Locate the cell with the specified text and output its (X, Y) center coordinate. 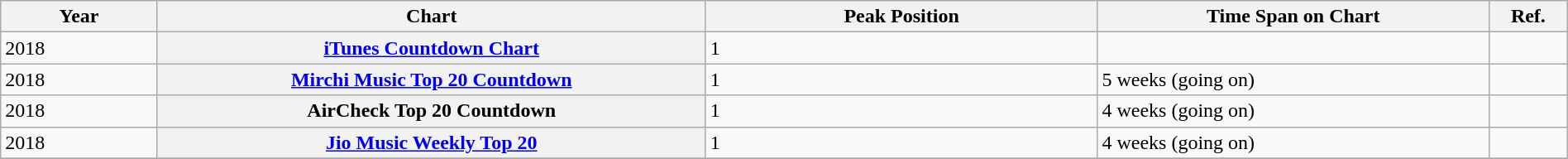
Mirchi Music Top 20 Countdown (432, 79)
Ref. (1528, 17)
5 weeks (going on) (1293, 79)
Time Span on Chart (1293, 17)
iTunes Countdown Chart (432, 48)
Peak Position (901, 17)
AirCheck Top 20 Countdown (432, 111)
Chart (432, 17)
Jio Music Weekly Top 20 (432, 142)
Year (79, 17)
